Pinpoint the cell where the given text exists, returning its [x, y] midpoint coordinate. 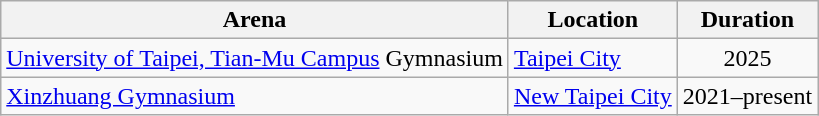
Arena [255, 20]
University of Taipei, Tian-Mu Campus Gymnasium [255, 58]
2025 [747, 58]
Location [592, 20]
Duration [747, 20]
Taipei City [592, 58]
2021–present [747, 96]
Xinzhuang Gymnasium [255, 96]
New Taipei City [592, 96]
